Capture the cell that displays the provided text and extract its (x, y) central coordinate. 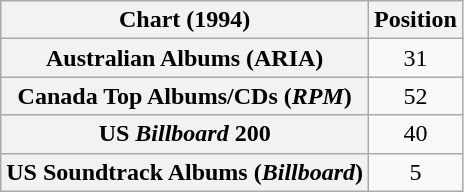
Chart (1994) (185, 20)
40 (416, 134)
52 (416, 96)
US Billboard 200 (185, 134)
Australian Albums (ARIA) (185, 58)
5 (416, 172)
US Soundtrack Albums (Billboard) (185, 172)
31 (416, 58)
Position (416, 20)
Canada Top Albums/CDs (RPM) (185, 96)
